For the text-containing cell, return its midpoint in [x, y] coordinate format. 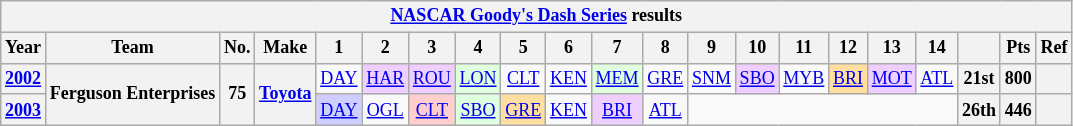
11 [804, 48]
12 [848, 48]
Make [286, 48]
9 [712, 48]
446 [1018, 110]
ROU [432, 78]
8 [666, 48]
Ref [1054, 48]
1 [339, 48]
Toyota [286, 94]
SNM [712, 78]
MEM [617, 78]
26th [980, 110]
800 [1018, 78]
3 [432, 48]
2002 [24, 78]
HAR [386, 78]
NASCAR Goody's Dash Series results [536, 16]
7 [617, 48]
Team [132, 48]
21st [980, 78]
OGL [386, 110]
75 [238, 94]
No. [238, 48]
2003 [24, 110]
Ferguson Enterprises [132, 94]
MOT [892, 78]
10 [757, 48]
5 [524, 48]
13 [892, 48]
4 [478, 48]
LON [478, 78]
Year [24, 48]
MYB [804, 78]
14 [937, 48]
Pts [1018, 48]
2 [386, 48]
6 [569, 48]
